Detect which cell encompasses the target text, then output its [X, Y] center coordinate. 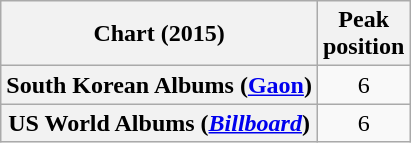
US World Albums (Billboard) [160, 123]
Peak position [363, 34]
South Korean Albums (Gaon) [160, 85]
Chart (2015) [160, 34]
